Search for the cell housing the specified text and yield its (X, Y) center coordinate. 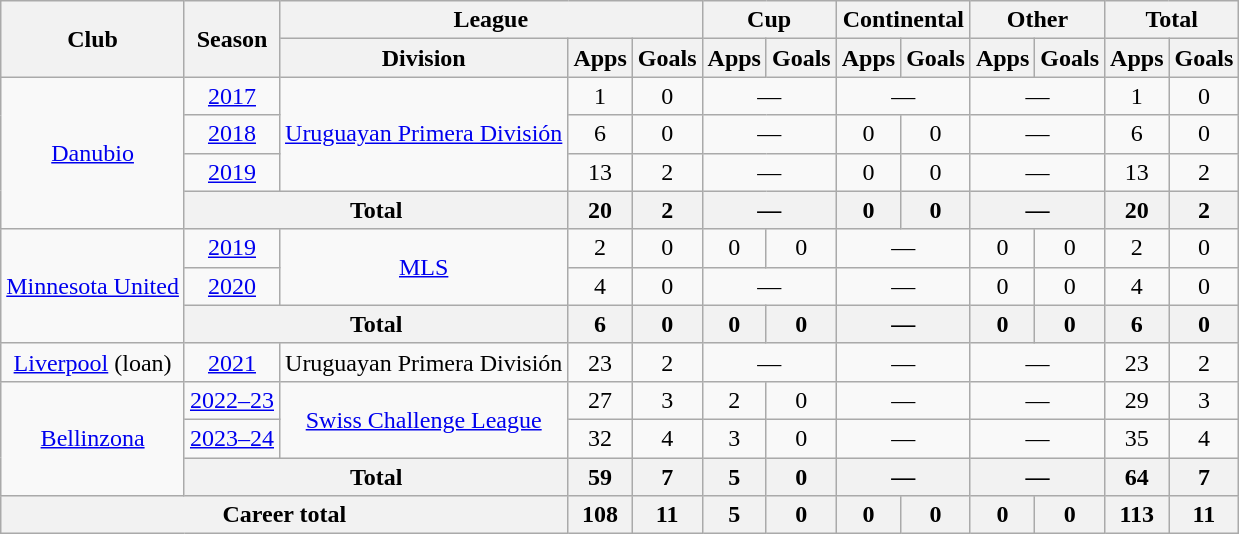
2018 (232, 134)
Other (1037, 20)
Career total (284, 515)
29 (1137, 400)
35 (1137, 438)
Danubio (93, 153)
113 (1137, 515)
Liverpool (loan) (93, 362)
Continental (903, 20)
32 (600, 438)
2020 (232, 286)
2023–24 (232, 438)
MLS (424, 267)
2017 (232, 96)
Swiss Challenge League (424, 419)
108 (600, 515)
Season (232, 39)
64 (1137, 477)
59 (600, 477)
27 (600, 400)
League (492, 20)
Bellinzona (93, 438)
Cup (769, 20)
Club (93, 39)
2022–23 (232, 400)
Division (424, 58)
2021 (232, 362)
Minnesota United (93, 286)
